Provide the (x, y) coordinate of the cell's center where the given text is located.  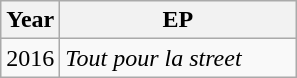
2016 (30, 58)
EP (178, 20)
Year (30, 20)
Tout pour la street (178, 58)
